Output the [X, Y] coordinate of the center of the cell containing the given text.  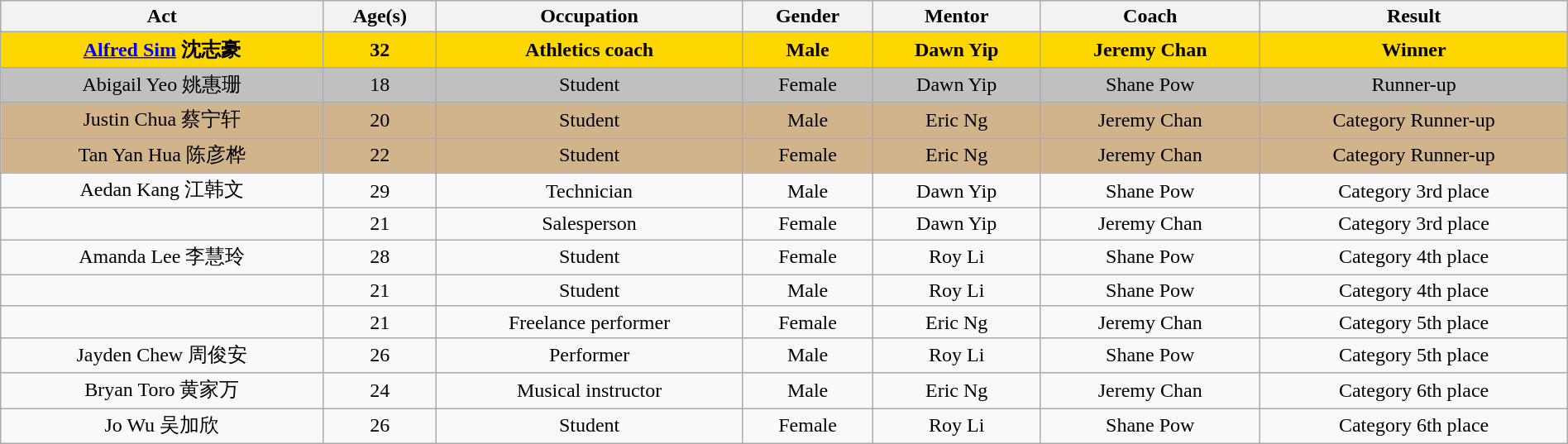
20 [380, 121]
Jo Wu 吴加欣 [162, 427]
18 [380, 84]
28 [380, 258]
32 [380, 50]
Runner-up [1414, 84]
Result [1414, 17]
24 [380, 390]
Gender [807, 17]
29 [380, 190]
Abigail Yeo 姚惠珊 [162, 84]
Musical instructor [590, 390]
Amanda Lee 李慧玲 [162, 258]
Athletics coach [590, 50]
Bryan Toro 黄家万 [162, 390]
Tan Yan Hua 陈彦桦 [162, 155]
Winner [1414, 50]
Occupation [590, 17]
Freelance performer [590, 322]
Salesperson [590, 224]
Technician [590, 190]
Age(s) [380, 17]
Aedan Kang 江韩文 [162, 190]
Performer [590, 356]
Coach [1150, 17]
Jayden Chew 周俊安 [162, 356]
Mentor [957, 17]
Justin Chua 蔡宁轩 [162, 121]
Act [162, 17]
Alfred Sim 沈志豪 [162, 50]
22 [380, 155]
